Detect which cell encompasses the target text, then output its (X, Y) center coordinate. 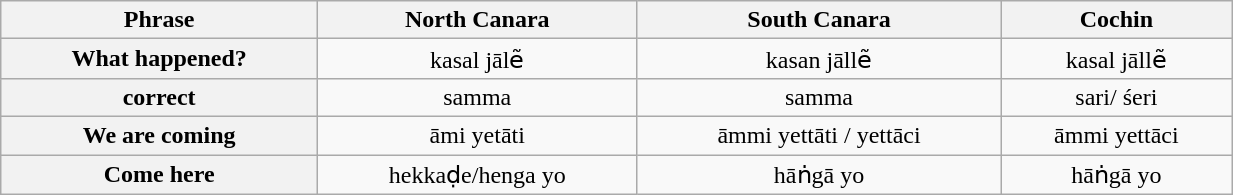
Come here (160, 174)
Phrase (160, 20)
hekkaḍe/henga yo (478, 174)
We are coming (160, 135)
kasal jālẽ (478, 59)
āmmi yettāti / yettāci (819, 135)
āmmi yettāci (1116, 135)
What happened? (160, 59)
kasal jāllẽ (1116, 59)
Cochin (1116, 20)
sari/ śeri (1116, 97)
correct (160, 97)
South Canara (819, 20)
kasan jāllẽ (819, 59)
North Canara (478, 20)
āmi yetāti (478, 135)
